From the cell containing the given text, extract its center point as [x, y] coordinate. 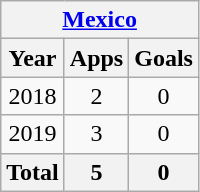
Goals [164, 58]
Apps [96, 58]
Mexico [100, 20]
2018 [33, 96]
5 [96, 172]
3 [96, 134]
2 [96, 96]
Year [33, 58]
Total [33, 172]
2019 [33, 134]
